Identify which cell holds the provided text, then report its [X, Y] central coordinate. 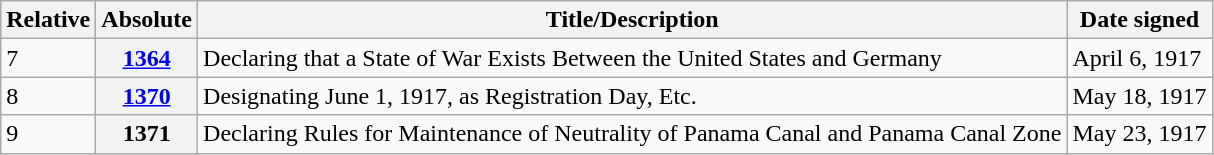
1364 [147, 58]
Date signed [1140, 20]
8 [48, 96]
Relative [48, 20]
Declaring Rules for Maintenance of Neutrality of Panama Canal and Panama Canal Zone [632, 134]
7 [48, 58]
Title/Description [632, 20]
Absolute [147, 20]
Declaring that a State of War Exists Between the United States and Germany [632, 58]
1370 [147, 96]
Designating June 1, 1917, as Registration Day, Etc. [632, 96]
9 [48, 134]
May 23, 1917 [1140, 134]
May 18, 1917 [1140, 96]
April 6, 1917 [1140, 58]
1371 [147, 134]
